For the text-containing cell, return its midpoint in [x, y] coordinate format. 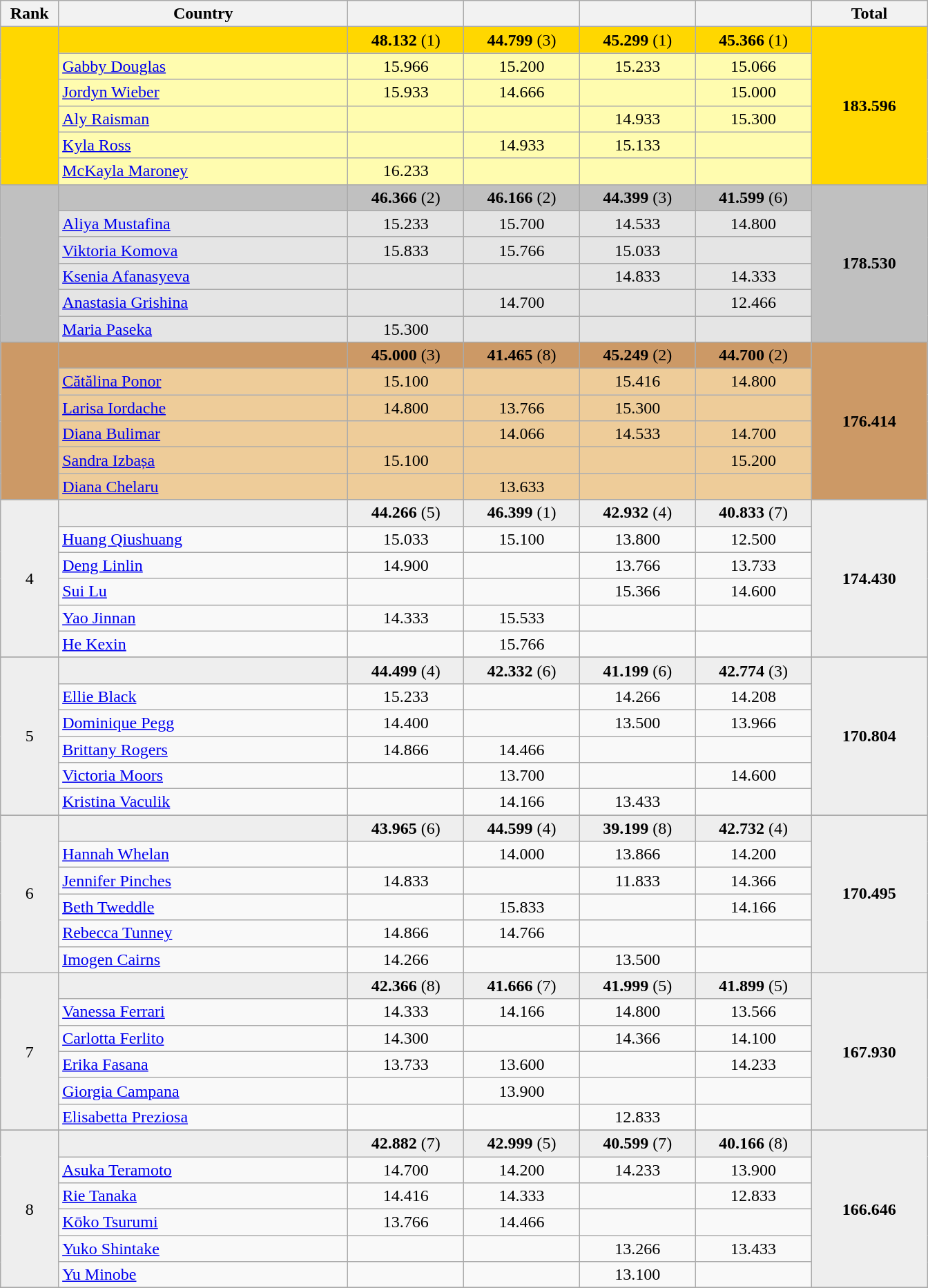
14.208 [753, 696]
Yu Minobe [203, 1275]
Yuko Shintake [203, 1249]
45.299 (1) [637, 40]
Ksenia Afanasyeva [203, 276]
14.000 [522, 855]
Carlotta Ferlito [203, 1038]
Total [869, 14]
Viktoria Komova [203, 250]
14.900 [406, 565]
46.366 (2) [406, 197]
Imogen Cairns [203, 959]
41.666 (7) [522, 986]
15.700 [522, 224]
13.633 [522, 487]
45.366 (1) [753, 40]
41.999 (5) [637, 986]
14.066 [522, 434]
4 [30, 578]
Asuka Teramoto [203, 1170]
42.999 (5) [522, 1143]
183.596 [869, 106]
Maria Paseka [203, 329]
Country [203, 14]
13.600 [522, 1064]
Gabby Douglas [203, 66]
42.332 (6) [522, 670]
Beth Tweddle [203, 907]
45.249 (2) [637, 355]
Rank [30, 14]
Deng Linlin [203, 565]
Sandra Izbașa [203, 460]
Kristina Vaculik [203, 802]
Kyla Ross [203, 145]
44.700 (2) [753, 355]
43.965 (6) [406, 828]
42.366 (8) [406, 986]
Hannah Whelan [203, 855]
40.833 (7) [753, 513]
Yao Jinnan [203, 618]
Brittany Rogers [203, 749]
46.399 (1) [522, 513]
Rebecca Tunney [203, 933]
Victoria Moors [203, 776]
15.066 [753, 66]
41.465 (8) [522, 355]
Aly Raisman [203, 119]
He Kexin [203, 644]
45.000 (3) [406, 355]
Dominique Pegg [203, 723]
42.732 (4) [753, 828]
14.416 [406, 1196]
15.000 [753, 92]
40.166 (8) [753, 1143]
Huang Qiushuang [203, 539]
12.500 [753, 539]
167.930 [869, 1051]
15.366 [637, 592]
11.833 [637, 881]
Aliya Mustafina [203, 224]
Rie Tanaka [203, 1196]
13.266 [637, 1249]
Erika Fasana [203, 1064]
13.100 [637, 1275]
48.132 (1) [406, 40]
14.666 [522, 92]
44.266 (5) [406, 513]
Kōko Tsurumi [203, 1222]
13.800 [637, 539]
16.233 [406, 171]
8 [30, 1209]
170.804 [869, 736]
13.966 [753, 723]
13.866 [637, 855]
41.599 (6) [753, 197]
Jennifer Pinches [203, 881]
6 [30, 894]
42.882 (7) [406, 1143]
Vanessa Ferrari [203, 1012]
12.466 [753, 302]
15.533 [522, 618]
41.899 (5) [753, 986]
Larisa Iordache [203, 408]
174.430 [869, 578]
14.300 [406, 1038]
166.646 [869, 1209]
42.932 (4) [637, 513]
170.495 [869, 894]
14.766 [522, 933]
Diana Bulimar [203, 434]
15.133 [637, 145]
44.499 (4) [406, 670]
Elisabetta Preziosa [203, 1117]
15.933 [406, 92]
176.414 [869, 421]
McKayla Maroney [203, 171]
Ellie Black [203, 696]
Giorgia Campana [203, 1091]
41.199 (6) [637, 670]
15.966 [406, 66]
13.700 [522, 776]
44.599 (4) [522, 828]
Jordyn Wieber [203, 92]
44.799 (3) [522, 40]
5 [30, 736]
178.530 [869, 263]
13.566 [753, 1012]
14.400 [406, 723]
46.166 (2) [522, 197]
39.199 (8) [637, 828]
15.416 [637, 382]
42.774 (3) [753, 670]
Sui Lu [203, 592]
7 [30, 1051]
44.399 (3) [637, 197]
Anastasia Grishina [203, 302]
Cătălina Ponor [203, 382]
Diana Chelaru [203, 487]
40.599 (7) [637, 1143]
14.100 [753, 1038]
